Return [X, Y] of the center of cell containing provided text 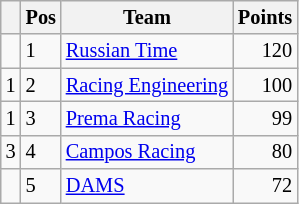
4 [41, 152]
Pos [41, 17]
5 [41, 186]
80 [265, 152]
Points [265, 17]
Prema Racing [147, 118]
2 [41, 85]
DAMS [147, 186]
Russian Time [147, 51]
Team [147, 17]
120 [265, 51]
Racing Engineering [147, 85]
Campos Racing [147, 152]
72 [265, 186]
100 [265, 85]
99 [265, 118]
